Identify which cell holds the provided text, then report its (x, y) central coordinate. 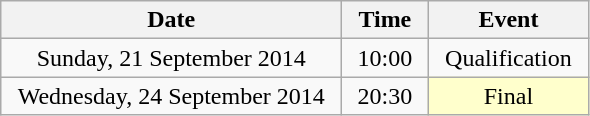
Sunday, 21 September 2014 (172, 58)
Date (172, 20)
Event (508, 20)
Final (508, 96)
10:00 (385, 58)
20:30 (385, 96)
Time (385, 20)
Qualification (508, 58)
Wednesday, 24 September 2014 (172, 96)
